Extract the (X, Y) coordinate from the center of the cell holding the provided text.  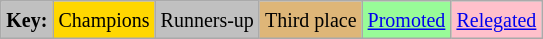
Champions (104, 20)
Relegated (496, 20)
Runners-up (207, 20)
Third place (310, 20)
Key: (27, 20)
Promoted (406, 20)
